Capture the cell that displays the provided text and extract its (x, y) central coordinate. 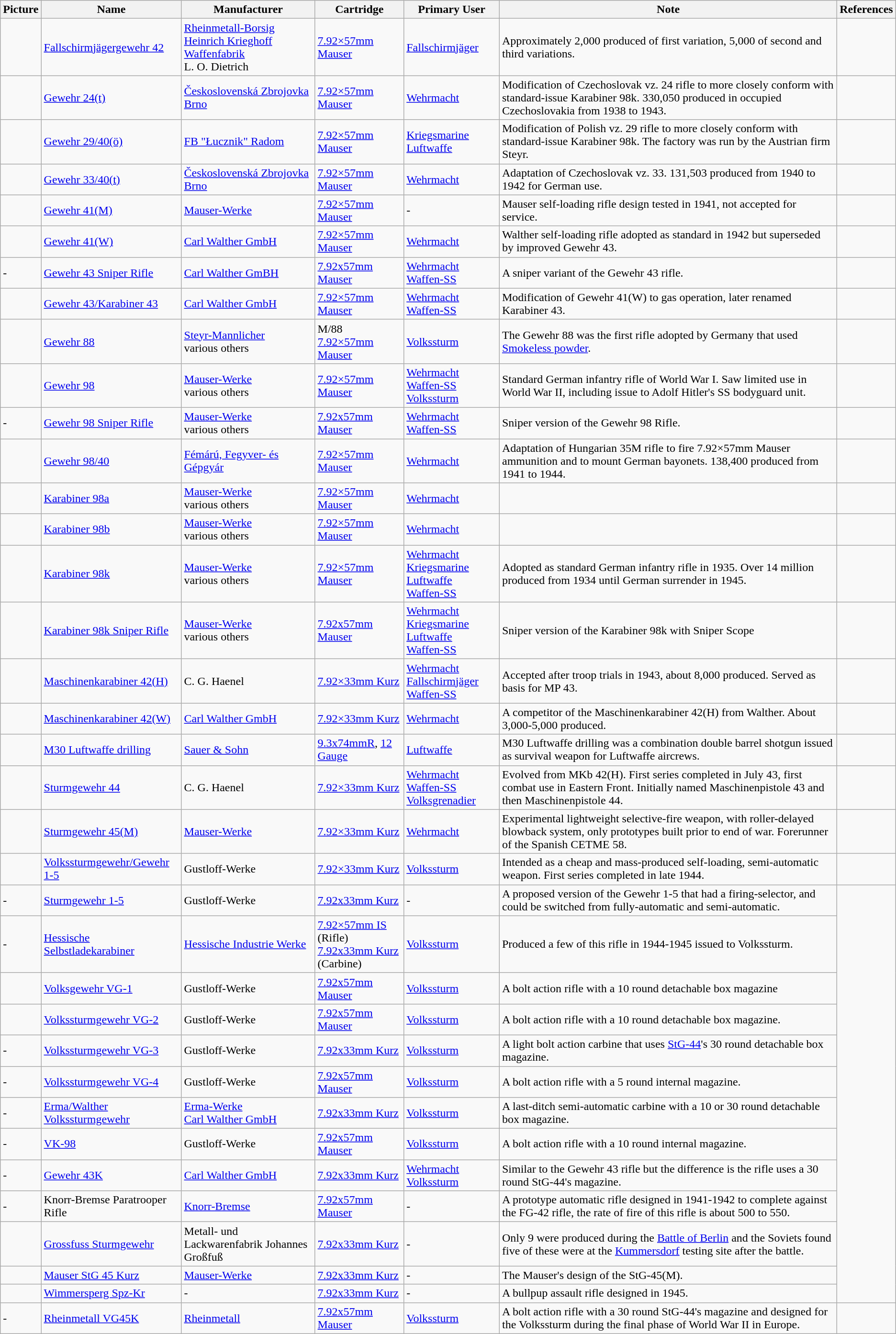
Modification of Polish vz. 29 rifle to more closely conform with standard-issue Karabiner 98k. The factory was run by the Austrian firm Steyr. (668, 142)
Walther self-loading rifle adopted as standard in 1942 but superseded by improved Gewehr 43. (668, 241)
Gewehr 41(W) (111, 241)
Cartridge (359, 10)
Gewehr 43K (111, 1176)
Wehrmacht Waffen-SS Volkssturm (452, 385)
Gewehr 43/Karabiner 43 (111, 303)
Rheinmetall-Borsig Heinrich Krieghoff Waffenfabrik L. O. Dietrich (248, 47)
FB "Łucznik" Radom (248, 142)
Wehrmacht Waffen-SS Volksgrenadier (452, 787)
Rheinmetall VG45K (111, 1318)
Primary User (452, 10)
A bullpup assault rifle designed in 1945. (668, 1293)
Modification of Gewehr 41(W) to gas operation, later renamed Karabiner 43. (668, 303)
A proposed version of the Gewehr 1-5 that had a firing-selector, and could be switched from fully-automatic and semi-automatic. (668, 900)
Volkssturmgewehr/Gewehr 1-5 (111, 869)
9.3x74mmR, 12 Gauge (359, 750)
Erma/Walther Volkssturmgewehr (111, 1113)
Luftwaffe (452, 750)
Sturmgewehr 44 (111, 787)
Sauer & Sohn (248, 750)
A competitor of the Maschinenkarabiner 42(H) from Walther. About 3,000-5,000 produced. (668, 719)
A bolt action rifle with a 10 round detachable box magazine. (668, 1020)
A prototype automatic rifle designed in 1941-1942 to complete against the FG-42 rifle, the rate of fire of this rifle is about 500 to 550. (668, 1206)
Approximately 2,000 produced of first variation, 5,000 of second and third variations. (668, 47)
Fallschirmjägergewehr 42 (111, 47)
Sniper version of the Karabiner 98k with Sniper Scope (668, 631)
A light bolt action carbine that uses StG-44's 30 round detachable box magazine. (668, 1050)
A sniper variant of the Gewehr 43 rifle. (668, 273)
Gewehr 24(t) (111, 98)
Produced a few of this rifle in 1944-1945 issued to Volkssturm. (668, 944)
Karabiner 98b (111, 529)
Manufacturer (248, 10)
Karabiner 98a (111, 499)
Volksgewehr VG-1 (111, 988)
Volkssturmgewehr VG-2 (111, 1020)
Fémárú, Fegyver- és Gépgyár (248, 460)
Maschinenkarabiner 42(W) (111, 719)
VK-98 (111, 1144)
References (866, 10)
Gewehr 41(M) (111, 211)
Gewehr 29/40(ö) (111, 142)
Hessische Selbstladekarabiner (111, 944)
Gewehr 33/40(t) (111, 179)
Wehrmacht Volkssturm (452, 1176)
Knorr-Bremse (248, 1206)
Knorr-Bremse Paratrooper Rifle (111, 1206)
WehrmachtFallschirmjäger Waffen-SS (452, 681)
Maschinenkarabiner 42(H) (111, 681)
Hessische Industrie Werke (248, 944)
Erma-Werke Carl Walther GmbH (248, 1113)
KriegsmarineLuftwaffe (452, 142)
Mauser self-loading rifle design tested in 1941, not accepted for service. (668, 211)
Adopted as standard German infantry rifle in 1935. Over 14 million produced from 1934 until German surrender in 1945. (668, 573)
Picture (21, 10)
Adaptation of Hungarian 35M rifle to fire 7.92×57mm Mauser ammunition and to mount German bayonets. 138,400 produced from 1941 to 1944. (668, 460)
Gewehr 98/40 (111, 460)
Metall- und Lackwarenfabrik Johannes Großfuß (248, 1244)
M30 Luftwaffe drilling was a combination double barrel shotgun issued as survival weapon for Luftwaffe aircrews. (668, 750)
Similar to the Gewehr 43 rifle but the difference is the rifle uses a 30 round StG-44's magazine. (668, 1176)
Wimmersperg Spz-Kr (111, 1293)
Sturmgewehr 1-5 (111, 900)
Rheinmetall (248, 1318)
A last-ditch semi-automatic carbine with a 10 or 30 round detachable box magazine. (668, 1113)
A bolt action rifle with a 10 round detachable box magazine (668, 988)
Karabiner 98k Sniper Rifle (111, 631)
Standard German infantry rifle of World War I. Saw limited use in World War II, including issue to Adolf Hitler's SS bodyguard unit. (668, 385)
Gewehr 43 Sniper Rifle (111, 273)
Karabiner 98k (111, 573)
The Gewehr 88 was the first rifle adopted by Germany that used Smokeless powder. (668, 341)
M30 Luftwaffe drilling (111, 750)
Volkssturmgewehr VG-3 (111, 1050)
Only 9 were produced during the Battle of Berlin and the Soviets found five of these were at the Kummersdorf testing site after the battle. (668, 1244)
M/88 7.92×57mm Mauser (359, 341)
Adaptation of Czechoslovak vz. 33. 131,503 produced from 1940 to 1942 for German use. (668, 179)
Gewehr 98 Sniper Rifle (111, 423)
The Mauser's design of the StG-45(M). (668, 1275)
7.92×57mm IS (Rifle) 7.92x33mm Kurz (Carbine) (359, 944)
Volkssturmgewehr VG-4 (111, 1082)
Gewehr 98 (111, 385)
Name (111, 10)
Gewehr 88 (111, 341)
Intended as a cheap and mass-produced self-loading, semi-automatic weapon. First series completed in late 1944. (668, 869)
Mauser StG 45 Kurz (111, 1275)
Sturmgewehr 45(M) (111, 831)
A bolt action rifle with a 10 round internal magazine. (668, 1144)
Steyr-Mannlicher various others (248, 341)
Note (668, 10)
Sniper version of the Gewehr 98 Rifle. (668, 423)
A bolt action rifle with a 5 round internal magazine. (668, 1082)
A bolt action rifle with a 30 round StG-44's magazine and designed for the Volkssturm during the final phase of World War II in Europe. (668, 1318)
Accepted after troop trials in 1943, about 8,000 produced. Served as basis for MP 43. (668, 681)
Fallschirmjäger (452, 47)
Grossfuss Sturmgewehr (111, 1244)
Carl Walther GmBH (248, 273)
